Return [x, y] of the center of cell containing provided text 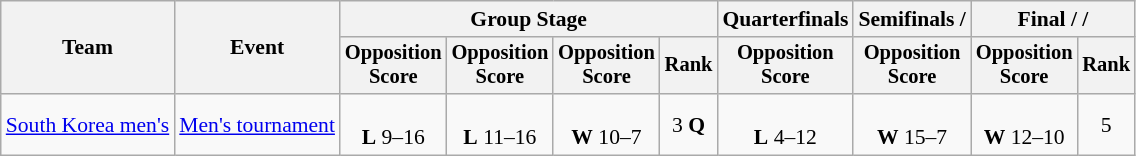
Final / / [1053, 19]
Men's tournament [257, 124]
Semifinals / [912, 19]
W 15–7 [912, 124]
W 12–10 [1024, 124]
L 9–16 [394, 124]
L 11–16 [500, 124]
Team [88, 48]
Event [257, 48]
South Korea men's [88, 124]
5 [1106, 124]
Group Stage [528, 19]
3 Q [689, 124]
L 4–12 [785, 124]
W 10–7 [606, 124]
Quarterfinals [785, 19]
